Provide the [X, Y] coordinate of the cell's center where the given text is located.  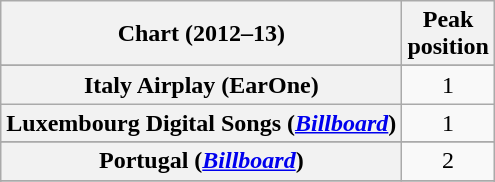
Peakposition [448, 34]
Luxembourg Digital Songs (Billboard) [202, 123]
2 [448, 161]
Italy Airplay (EarOne) [202, 85]
Portugal (Billboard) [202, 161]
Chart (2012–13) [202, 34]
